For the text-containing cell, return its midpoint in [X, Y] coordinate format. 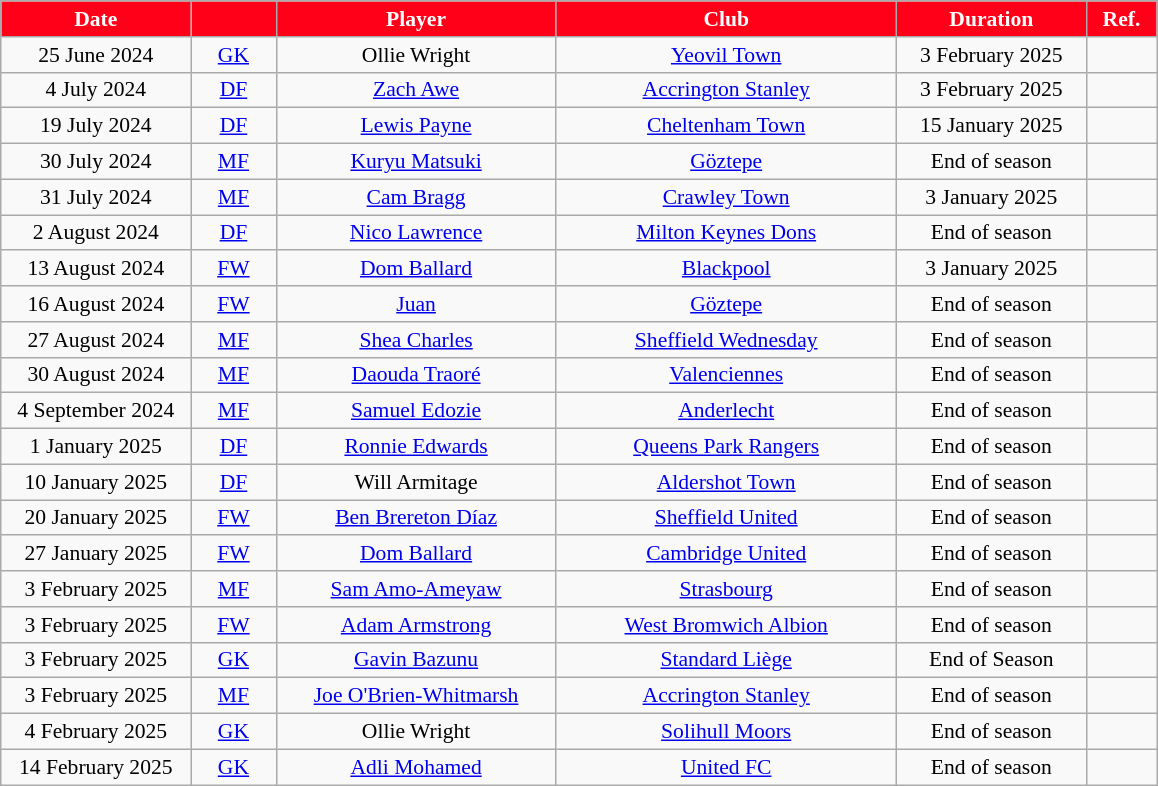
Ref. [1121, 19]
Strasbourg [726, 589]
Aldershot Town [726, 482]
Sam Amo-Ameyaw [416, 589]
Will Armitage [416, 482]
10 January 2025 [96, 482]
Joe O'Brien-Whitmarsh [416, 696]
Cheltenham Town [726, 126]
2 August 2024 [96, 233]
4 September 2024 [96, 411]
Anderlecht [726, 411]
Nico Lawrence [416, 233]
31 July 2024 [96, 197]
Samuel Edozie [416, 411]
Cambridge United [726, 554]
13 August 2024 [96, 269]
Adam Armstrong [416, 625]
Cam Bragg [416, 197]
United FC [726, 767]
Lewis Payne [416, 126]
Kuryu Matsuki [416, 162]
16 August 2024 [96, 304]
30 July 2024 [96, 162]
4 February 2025 [96, 732]
15 January 2025 [991, 126]
Yeovil Town [726, 55]
Shea Charles [416, 340]
West Bromwich Albion [726, 625]
Solihull Moors [726, 732]
Valenciennes [726, 375]
4 July 2024 [96, 90]
Queens Park Rangers [726, 447]
Sheffield United [726, 518]
Sheffield Wednesday [726, 340]
25 June 2024 [96, 55]
Daouda Traoré [416, 375]
19 July 2024 [96, 126]
Ronnie Edwards [416, 447]
Date [96, 19]
Blackpool [726, 269]
Player [416, 19]
End of Season [991, 660]
Ben Brereton Díaz [416, 518]
Juan [416, 304]
27 January 2025 [96, 554]
Zach Awe [416, 90]
Adli Mohamed [416, 767]
Gavin Bazunu [416, 660]
Crawley Town [726, 197]
27 August 2024 [96, 340]
20 January 2025 [96, 518]
Club [726, 19]
14 February 2025 [96, 767]
Milton Keynes Dons [726, 233]
Standard Liège [726, 660]
1 January 2025 [96, 447]
30 August 2024 [96, 375]
Duration [991, 19]
